Locate the cell with the specified text and output its [x, y] center coordinate. 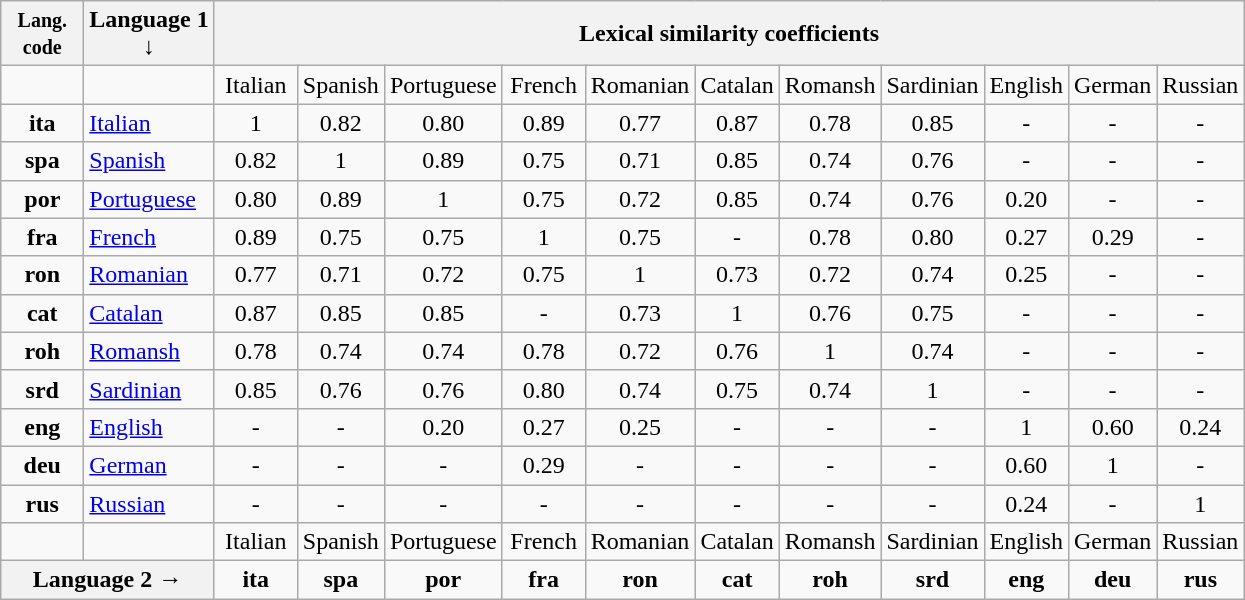
Lexical similarity coefficients [729, 34]
Lang.code [42, 34]
Language 1↓ [149, 34]
Language 2 → [108, 580]
